Provide the (X, Y) coordinate of the cell's center where the given text is located.  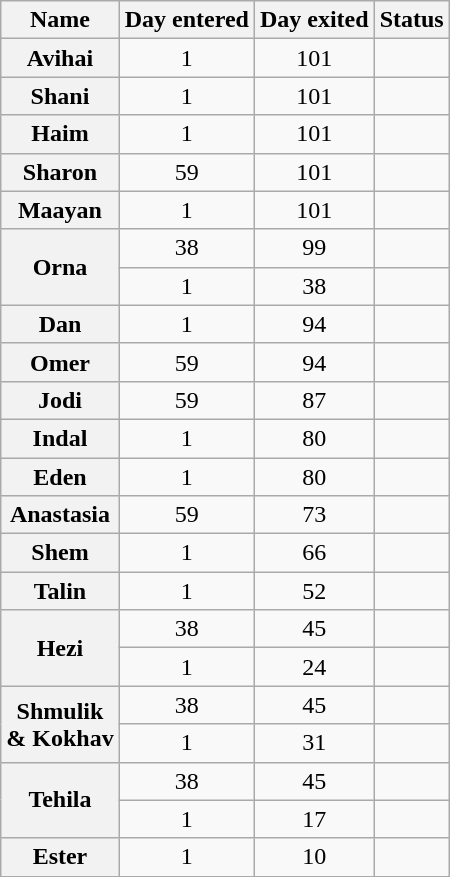
Ester (60, 857)
Day entered (186, 20)
Talin (60, 591)
66 (314, 553)
Haim (60, 134)
87 (314, 400)
Omer (60, 362)
Sharon (60, 172)
73 (314, 515)
Orna (60, 267)
Jodi (60, 400)
Shem (60, 553)
Shani (60, 96)
Eden (60, 477)
99 (314, 248)
24 (314, 667)
31 (314, 743)
Shmulik& Kokhav (60, 724)
Indal (60, 438)
Status (412, 20)
Maayan (60, 210)
Name (60, 20)
Dan (60, 324)
10 (314, 857)
Avihai (60, 58)
Hezi (60, 648)
17 (314, 819)
52 (314, 591)
Day exited (314, 20)
Anastasia (60, 515)
Tehila (60, 800)
